Scan for the cell matching the given text and deliver its (x, y) coordinate at center. 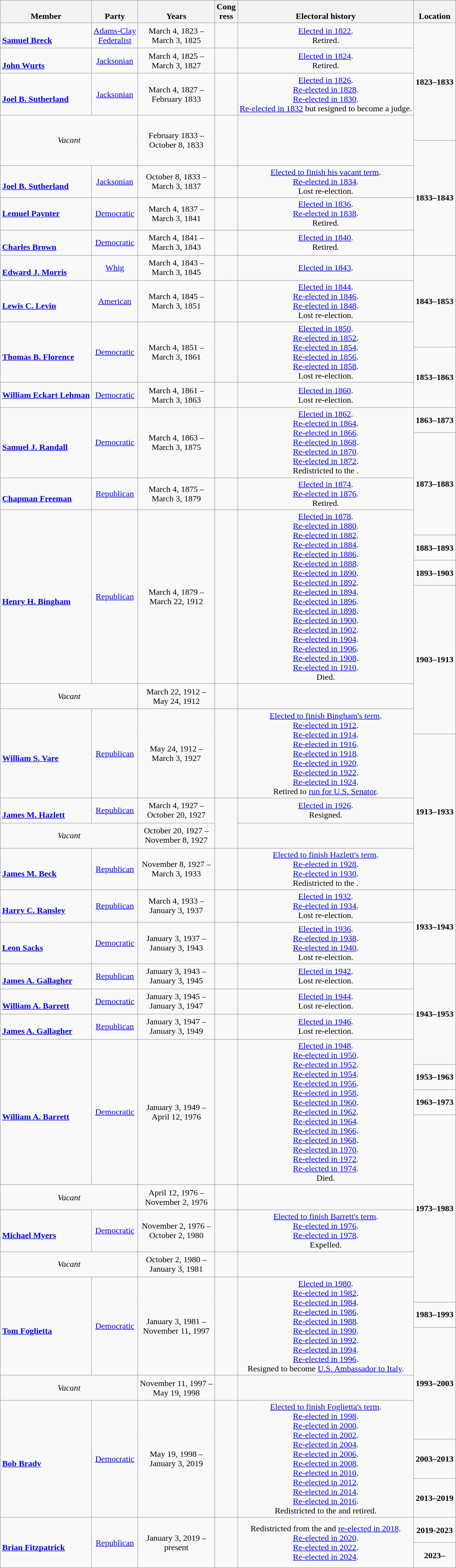
Leon Sacks (46, 943)
Tom Foglietta (46, 1326)
March 4, 1843 –March 3, 1845 (176, 268)
Samuel J. Randall (46, 443)
Member (46, 12)
Elected to finish his vacant term.Re-elected in 1834.Lost re-election. (326, 182)
1873–1883 (434, 484)
Thomas B. Florence (46, 352)
March 4, 1841 –March 3, 1843 (176, 242)
Elected in 1932.Re-elected in 1934.Lost re-election. (326, 906)
Whig (115, 268)
January 3, 1945 –January 3, 1947 (176, 1002)
Samuel Breck (46, 36)
October 8, 1833 –March 3, 1837 (176, 182)
1963–1973 (434, 1102)
1833–1843 (434, 198)
January 3, 1947 –January 3, 1949 (176, 1027)
Elected in 1946.Lost re-election. (326, 1027)
March 4, 1823 –March 3, 1825 (176, 36)
Congress (226, 12)
William Eckart Lehman (46, 395)
Elected in 1840.Retired. (326, 242)
Elected in 1942.Lost re-election. (326, 976)
March 4, 1879 –March 22, 1912 (176, 597)
Michael Myers (46, 1231)
1823–1833 (434, 82)
James M. Hazlett (46, 810)
Edward J. Morris (46, 268)
March 4, 1933 –January 3, 1937 (176, 906)
2023– (434, 1555)
1883–1893 (434, 548)
Elected in 1843. (326, 268)
January 3, 1937 –January 3, 1943 (176, 943)
Elected in 1936.Re-elected in 1938.Re-elected in 1940.Lost re-election. (326, 943)
January 3, 2019 –present (176, 1543)
Elected in 1860.Lost re-election. (326, 395)
March 4, 1827 –February 1833 (176, 94)
March 4, 1851 –March 3, 1861 (176, 352)
Elected in 1926.Resigned. (326, 810)
1943–1953 (434, 1014)
William S. Vare (46, 753)
March 4, 1861 –March 3, 1863 (176, 395)
Elected in 1874.Re-elected in 1876.Retired. (326, 494)
March 22, 1912 –May 24, 1912 (176, 696)
February 1833 –October 8, 1833 (176, 140)
Elected in 1826.Re-elected in 1828.Re-elected in 1830.Re-elected in 1832 but resigned to become a judge. (326, 94)
1903–1913 (434, 660)
1973–1983 (434, 1208)
Years (176, 12)
American (115, 301)
2013–2019 (434, 1498)
April 12, 1976 –November 2, 1976 (176, 1198)
March 4, 1845 –March 3, 1851 (176, 301)
2003–2013 (434, 1459)
Elected in 1822.Retired. (326, 36)
Elected to finish Hazlett's term.Re-elected in 1928.Re-elected in 1930.Redistricted to the . (326, 869)
March 4, 1837 –March 3, 1841 (176, 214)
Elected in 1862.Re-elected in 1864.Re-elected in 1866.Re-elected in 1868.Re-elected in 1870.Re-elected in 1872.Redistricted to the . (326, 443)
May 24, 1912 –March 3, 1927 (176, 753)
Location (434, 12)
1993–2003 (434, 1383)
Chapman Freeman (46, 494)
Party (115, 12)
1893–1903 (434, 573)
Bob Brady (46, 1459)
October 20, 1927 –November 8, 1927 (176, 835)
January 3, 1949 –April 12, 1976 (176, 1112)
January 3, 1943 –January 3, 1945 (176, 976)
1853–1863 (434, 377)
Elected in 1836.Re-elected in 1838.Retired. (326, 214)
Brian Fitzpatrick (46, 1543)
January 3, 1981 –November 11, 1997 (176, 1326)
Lewis C. Levin (46, 301)
1983–1993 (434, 1315)
1933–1943 (434, 926)
November 11, 1997 –May 19, 1998 (176, 1388)
Elected in 1844.Re-elected in 1846.Re-elected in 1848.Lost re-election. (326, 301)
Henry H. Bingham (46, 597)
Elected in 1824.Retired. (326, 61)
2019-2023 (434, 1530)
March 4, 1927 –October 20, 1927 (176, 810)
Redistricted from the and re-elected in 2018.Re-elected in 2020.Re-elected in 2022.Re-elected in 2024. (326, 1543)
1913–1933 (434, 812)
Harry C. Ransley (46, 906)
November 8, 1927 –March 3, 1933 (176, 869)
1863–1873 (434, 420)
March 4, 1825 –March 3, 1827 (176, 61)
May 19, 1998 –January 3, 2019 (176, 1459)
Elected in 1850.Re-elected in 1852.Re-elected in 1854.Re-elected in 1856.Re-elected in 1858.Lost re-election. (326, 352)
Elected to finish Barrett's term.Re-elected in 1976.Re-elected in 1978.Expelled. (326, 1231)
James M. Beck (46, 869)
November 2, 1976 –October 2, 1980 (176, 1231)
October 2, 1980 –January 3, 1981 (176, 1264)
1843–1853 (434, 301)
Lemuel Paynter (46, 214)
1953–1963 (434, 1077)
March 4, 1863 –March 3, 1875 (176, 443)
Charles Brown (46, 242)
Adams-ClayFederalist (115, 36)
March 4, 1875 –March 3, 1879 (176, 494)
John Wurts (46, 61)
Elected in 1944.Lost re-election. (326, 1002)
Electoral history (326, 12)
